Capture the cell that displays the provided text and extract its [x, y] central coordinate. 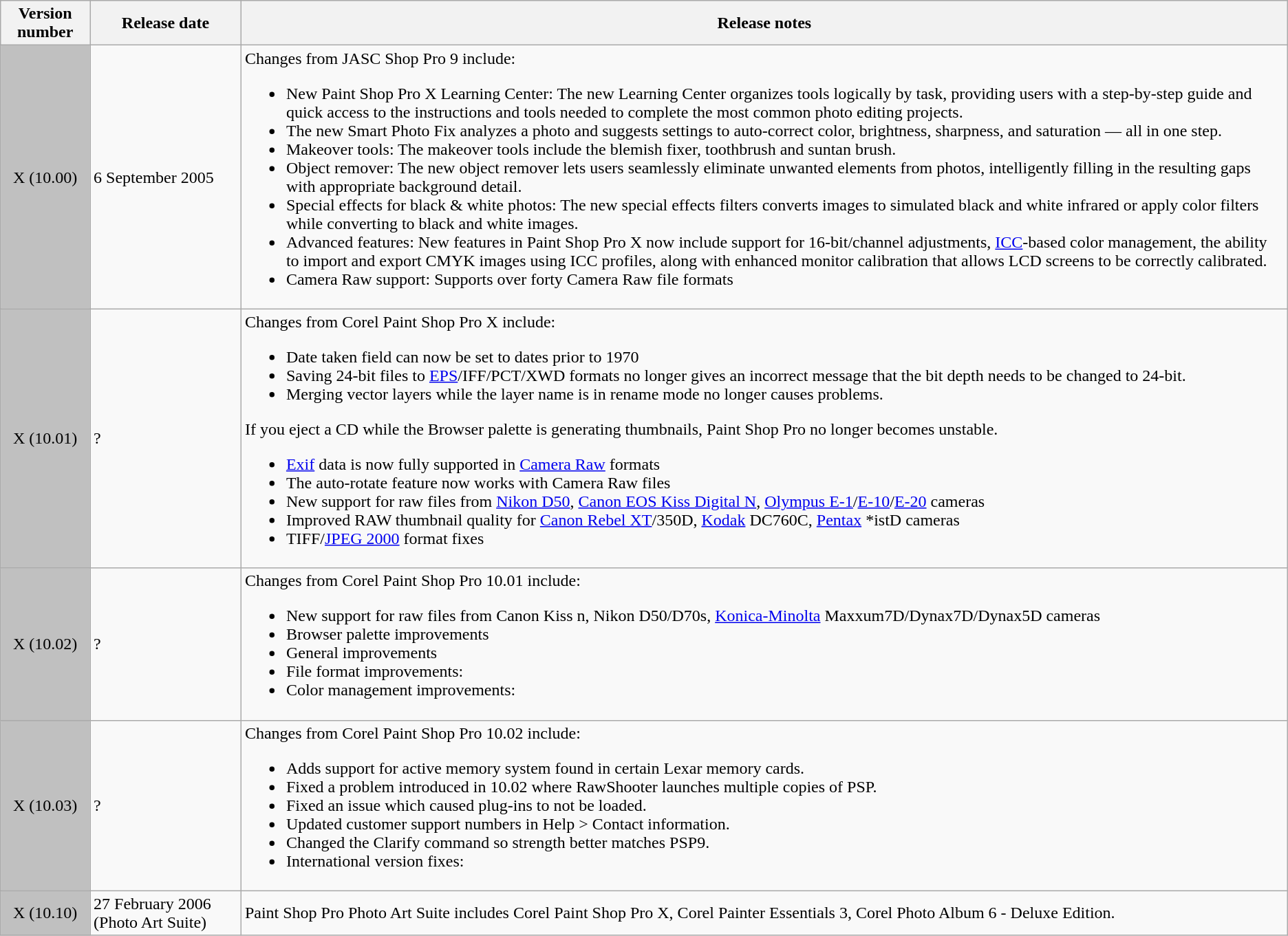
Release notes [764, 23]
6 September 2005 [166, 177]
X (10.03) [45, 805]
27 February 2006 (Photo Art Suite) [166, 913]
X (10.02) [45, 644]
X (10.01) [45, 439]
Version number [45, 23]
X (10.10) [45, 913]
Release date [166, 23]
X (10.00) [45, 177]
Paint Shop Pro Photo Art Suite includes Corel Paint Shop Pro X, Corel Painter Essentials 3, Corel Photo Album 6 - Deluxe Edition. [764, 913]
